Identify which cell holds the provided text, then report its [x, y] central coordinate. 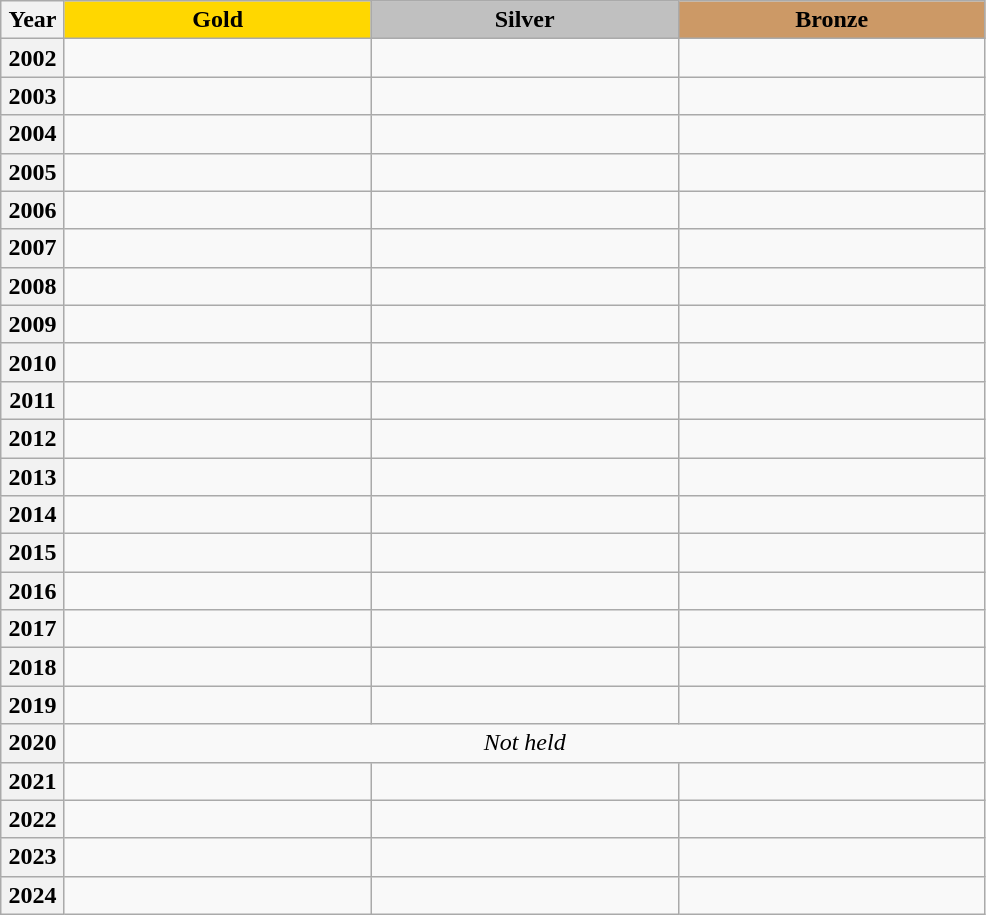
Year [32, 20]
2024 [32, 895]
Not held [524, 743]
2020 [32, 743]
2007 [32, 248]
2019 [32, 705]
2002 [32, 58]
2014 [32, 515]
2005 [32, 172]
2004 [32, 134]
2022 [32, 819]
2003 [32, 96]
2011 [32, 400]
2023 [32, 857]
2008 [32, 286]
Silver [524, 20]
2009 [32, 324]
2021 [32, 781]
2010 [32, 362]
2012 [32, 438]
2016 [32, 591]
Bronze [832, 20]
2015 [32, 553]
2013 [32, 477]
2018 [32, 667]
2017 [32, 629]
Gold [218, 20]
2006 [32, 210]
